Scan for the cell matching the given text and deliver its (x, y) coordinate at center. 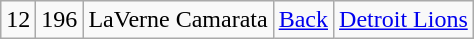
12 (18, 20)
LaVerne Camarata (178, 20)
196 (60, 20)
Back (303, 20)
Detroit Lions (404, 20)
